Identify which cell holds the provided text, then report its (x, y) central coordinate. 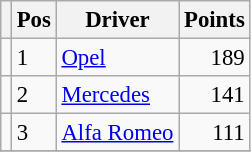
Mercedes (118, 95)
3 (34, 133)
1 (34, 58)
Alfa Romeo (118, 133)
2 (34, 95)
Driver (118, 20)
Points (214, 20)
141 (214, 95)
189 (214, 58)
111 (214, 133)
Pos (34, 20)
Opel (118, 58)
